Output the (X, Y) coordinate of the center of the cell containing the given text.  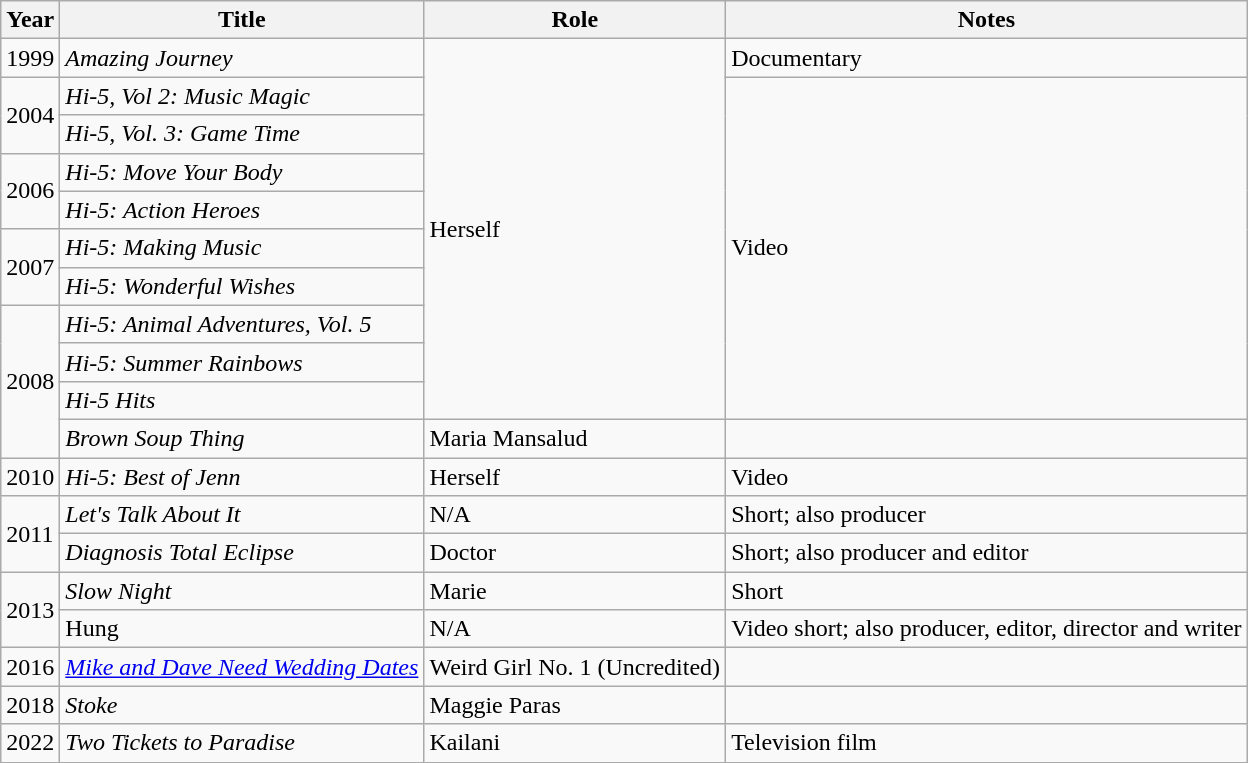
Year (30, 20)
Brown Soup Thing (242, 438)
Slow Night (242, 591)
Short (987, 591)
Maria Mansalud (575, 438)
Maggie Paras (575, 705)
2010 (30, 477)
Hi-5: Summer Rainbows (242, 362)
Let's Talk About It (242, 515)
Two Tickets to Paradise (242, 743)
Short; also producer (987, 515)
2018 (30, 705)
Hi-5, Vol. 3: Game Time (242, 134)
2013 (30, 610)
2004 (30, 115)
Hi-5: Action Heroes (242, 210)
Amazing Journey (242, 58)
Hi-5 Hits (242, 400)
2011 (30, 534)
Hi-5: Move Your Body (242, 172)
Hi-5: Animal Adventures, Vol. 5 (242, 324)
Diagnosis Total Eclipse (242, 553)
Weird Girl No. 1 (Uncredited) (575, 667)
Mike and Dave Need Wedding Dates (242, 667)
Notes (987, 20)
Television film (987, 743)
Video short; also producer, editor, director and writer (987, 629)
1999 (30, 58)
Role (575, 20)
Stoke (242, 705)
2016 (30, 667)
2008 (30, 381)
Hung (242, 629)
Hi-5: Wonderful Wishes (242, 286)
Short; also producer and editor (987, 553)
Doctor (575, 553)
Documentary (987, 58)
Hi-5: Making Music (242, 248)
Title (242, 20)
2006 (30, 191)
Marie (575, 591)
Hi-5, Vol 2: Music Magic (242, 96)
2007 (30, 267)
Hi-5: Best of Jenn (242, 477)
2022 (30, 743)
Kailani (575, 743)
